Scan for the cell matching the given text and deliver its [x, y] coordinate at center. 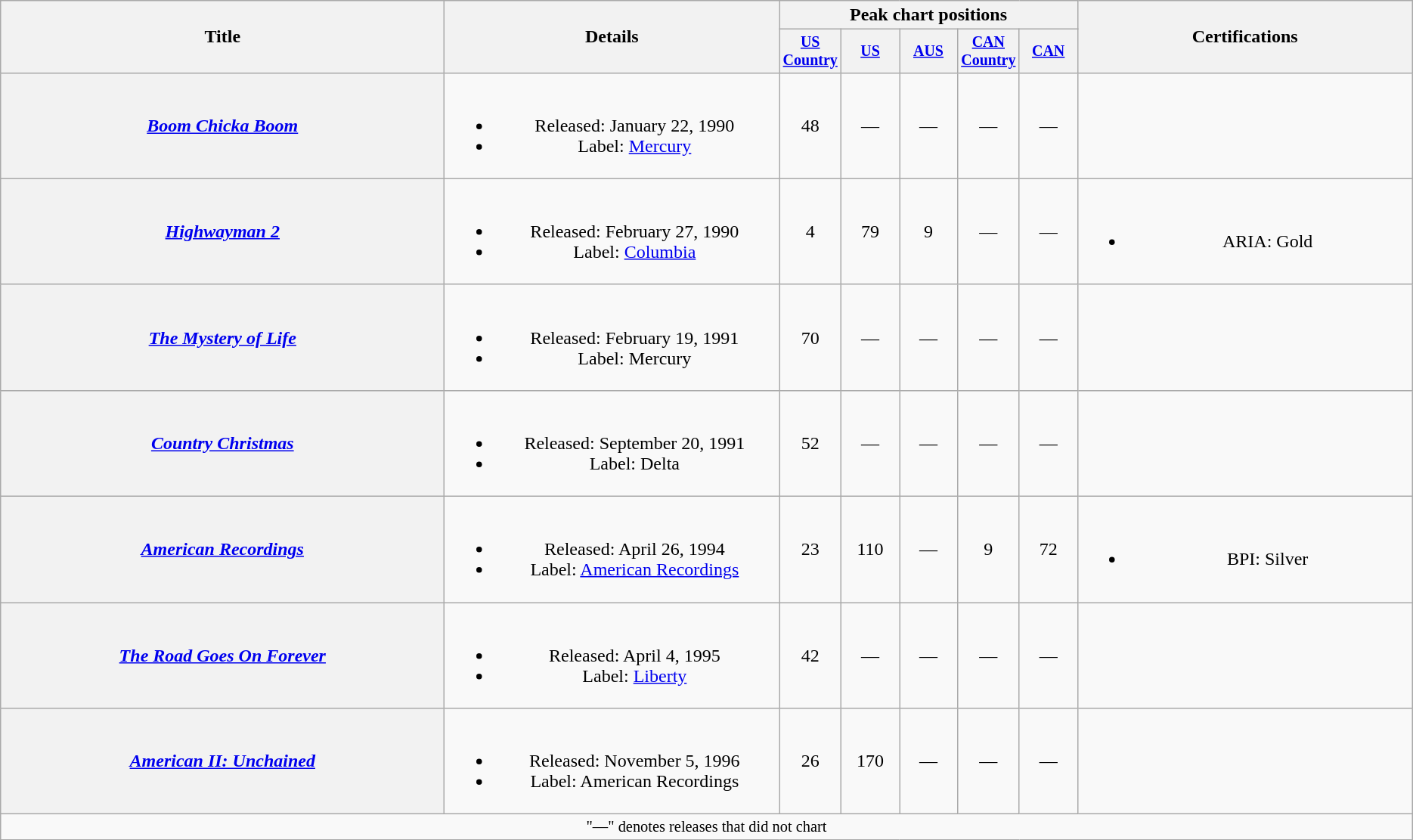
CAN [1048, 51]
42 [810, 656]
US Country [810, 51]
Details [612, 37]
Country Christmas [222, 443]
Released: November 5, 1996Label: American Recordings [612, 761]
23 [810, 550]
BPI: Silver [1244, 550]
170 [871, 761]
Highwayman 2 [222, 231]
Released: April 4, 1995Label: Liberty [612, 656]
Released: September 20, 1991Label: Delta [612, 443]
AUS [928, 51]
79 [871, 231]
110 [871, 550]
Certifications [1244, 37]
Boom Chicka Boom [222, 126]
American II: Unchained [222, 761]
The Mystery of Life [222, 337]
Released: January 22, 1990Label: Mercury [612, 126]
26 [810, 761]
4 [810, 231]
70 [810, 337]
The Road Goes On Forever [222, 656]
American Recordings [222, 550]
ARIA: Gold [1244, 231]
Released: April 26, 1994Label: American Recordings [612, 550]
US [871, 51]
Peak chart positions [928, 15]
CAN Country [988, 51]
Title [222, 37]
72 [1048, 550]
52 [810, 443]
"—" denotes releases that did not chart [706, 827]
Released: February 27, 1990Label: Columbia [612, 231]
Released: February 19, 1991Label: Mercury [612, 337]
48 [810, 126]
